Scan for the cell matching the given text and deliver its [X, Y] coordinate at center. 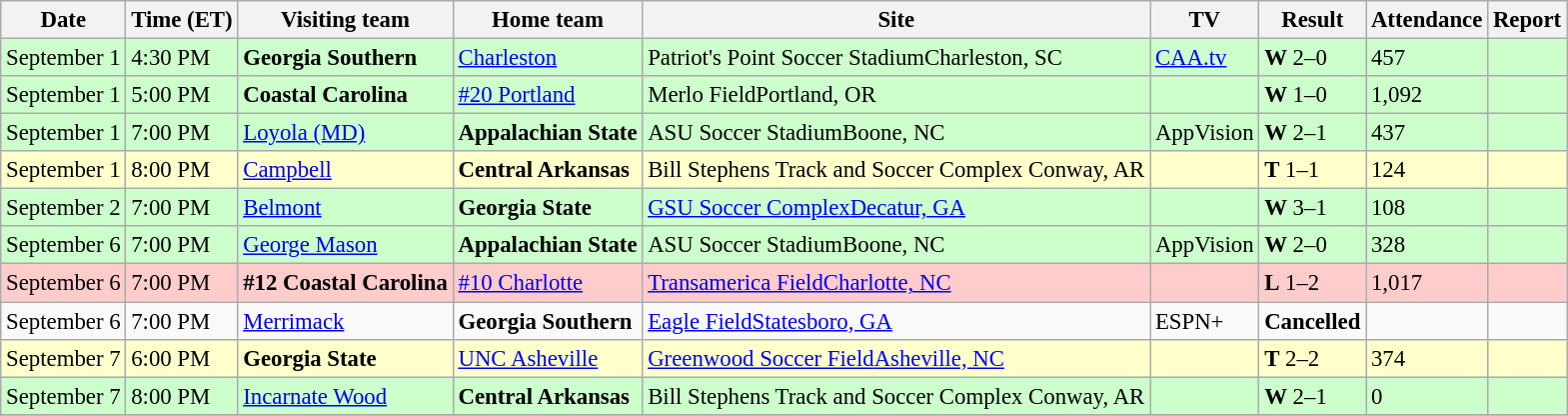
Merrimack [346, 321]
Site [896, 20]
UNC Asheville [548, 358]
457 [1427, 58]
W 3–1 [1313, 208]
September 2 [64, 208]
437 [1427, 133]
Coastal Carolina [346, 95]
Patriot's Point Soccer StadiumCharleston, SC [896, 58]
CAA.tv [1205, 58]
Eagle FieldStatesboro, GA [896, 321]
Belmont [346, 208]
1,092 [1427, 95]
#10 Charlotte [548, 283]
T 2–2 [1313, 358]
Home team [548, 20]
Greenwood Soccer FieldAsheville, NC [896, 358]
TV [1205, 20]
108 [1427, 208]
GSU Soccer ComplexDecatur, GA [896, 208]
Campbell [346, 170]
#20 Portland [548, 95]
Time (ET) [182, 20]
6:00 PM [182, 358]
Cancelled [1313, 321]
Charleston [548, 58]
L 1–2 [1313, 283]
1,017 [1427, 283]
Attendance [1427, 20]
328 [1427, 245]
0 [1427, 396]
W 1–0 [1313, 95]
Merlo FieldPortland, OR [896, 95]
T 1–1 [1313, 170]
ESPN+ [1205, 321]
Visiting team [346, 20]
Transamerica FieldCharlotte, NC [896, 283]
374 [1427, 358]
#12 Coastal Carolina [346, 283]
Result [1313, 20]
124 [1427, 170]
Incarnate Wood [346, 396]
4:30 PM [182, 58]
Date [64, 20]
Loyola (MD) [346, 133]
Report [1527, 20]
5:00 PM [182, 95]
George Mason [346, 245]
